Scan for the cell matching the given text and deliver its [x, y] coordinate at center. 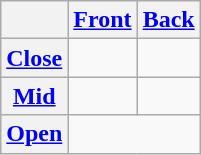
Back [168, 20]
Open [34, 134]
Front [102, 20]
Close [34, 58]
Mid [34, 96]
